Extract the (X, Y) coordinate from the center of the cell holding the provided text.  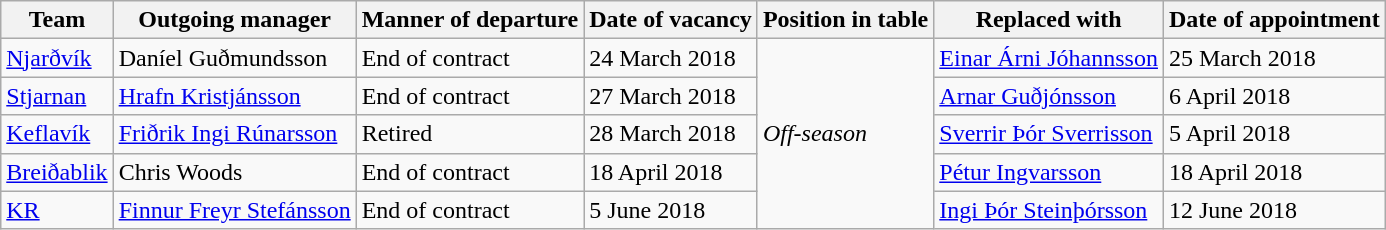
Chris Woods (234, 172)
Breiðablik (57, 172)
Pétur Ingvarsson (1049, 172)
Njarðvík (57, 58)
5 April 2018 (1274, 134)
Arnar Guðjónsson (1049, 96)
Einar Árni Jóhannsson (1049, 58)
Friðrik Ingi Rúnarsson (234, 134)
Team (57, 20)
24 March 2018 (671, 58)
Ingi Þór Steinþórsson (1049, 210)
Position in table (845, 20)
Manner of departure (470, 20)
28 March 2018 (671, 134)
12 June 2018 (1274, 210)
27 March 2018 (671, 96)
Stjarnan (57, 96)
6 April 2018 (1274, 96)
Keflavík (57, 134)
KR (57, 210)
Finnur Freyr Stefánsson (234, 210)
Date of appointment (1274, 20)
25 March 2018 (1274, 58)
Daníel Guðmundsson (234, 58)
5 June 2018 (671, 210)
Hrafn Kristjánsson (234, 96)
Replaced with (1049, 20)
Outgoing manager (234, 20)
Sverrir Þór Sverrisson (1049, 134)
Retired (470, 134)
Off-season (845, 134)
Date of vacancy (671, 20)
